Pinpoint the cell where the given text exists, returning its [X, Y] midpoint coordinate. 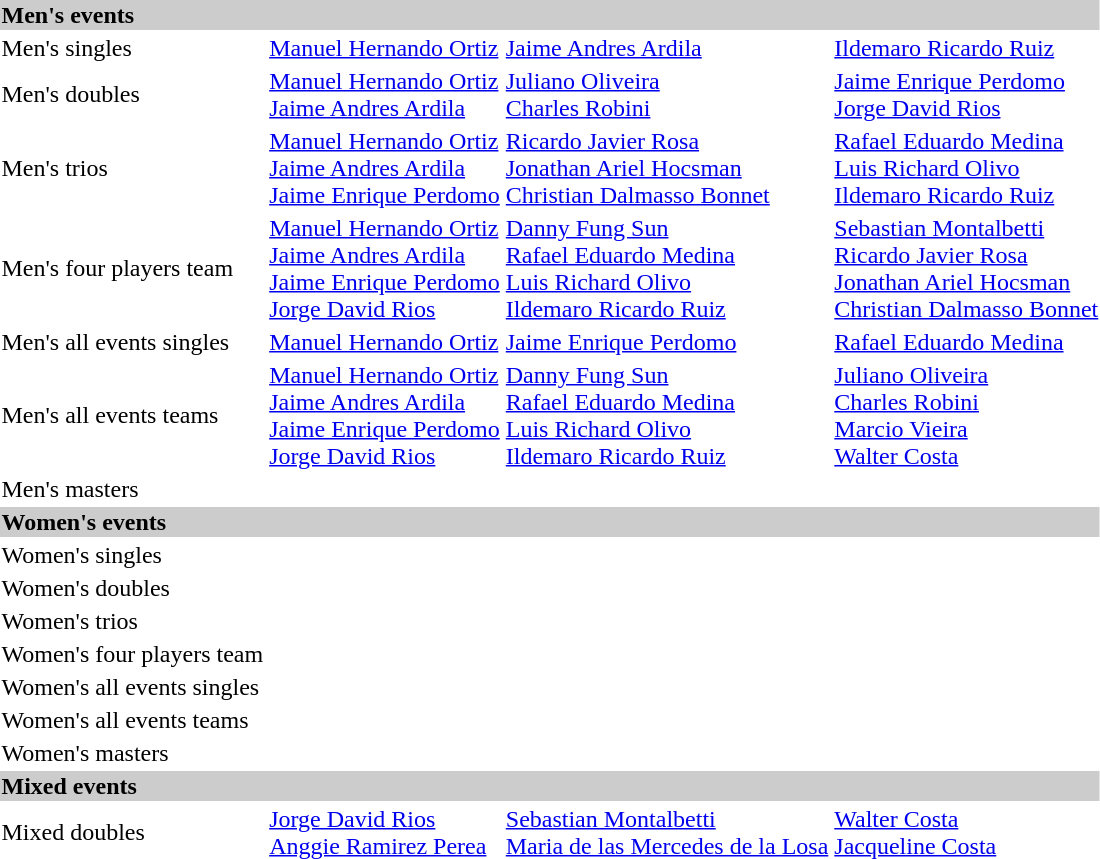
Women's trios [132, 621]
Men's four players team [132, 268]
Women's all events singles [132, 687]
Women's events [550, 522]
Men's all events singles [132, 342]
Rafael Eduardo MedinaLuis Richard OlivoIldemaro Ricardo Ruiz [966, 168]
Jaime Andres Ardila [667, 48]
Women's singles [132, 555]
Men's doubles [132, 94]
Jaime Enrique PerdomoJorge David Rios [966, 94]
Manuel Hernando OrtizJaime Andres ArdilaJaime Enrique Perdomo [385, 168]
Ildemaro Ricardo Ruiz [966, 48]
Men's singles [132, 48]
Juliano OliveiraCharles RobiniMarcio VieiraWalter Costa [966, 416]
Mixed events [550, 786]
Rafael Eduardo Medina [966, 342]
Men's events [550, 15]
Juliano OliveiraCharles Robini [667, 94]
Men's all events teams [132, 416]
Ricardo Javier RosaJonathan Ariel HocsmanChristian Dalmasso Bonnet [667, 168]
Manuel Hernando OrtizJaime Andres Ardila [385, 94]
Women's all events teams [132, 720]
Sebastian MontalbettiRicardo Javier RosaJonathan Ariel HocsmanChristian Dalmasso Bonnet [966, 268]
Women's four players team [132, 654]
Women's doubles [132, 588]
Men's trios [132, 168]
Jaime Enrique Perdomo [667, 342]
Men's masters [132, 489]
Women's masters [132, 753]
